Find where the given text appears and provide that cell's center as [X, Y] coordinate. 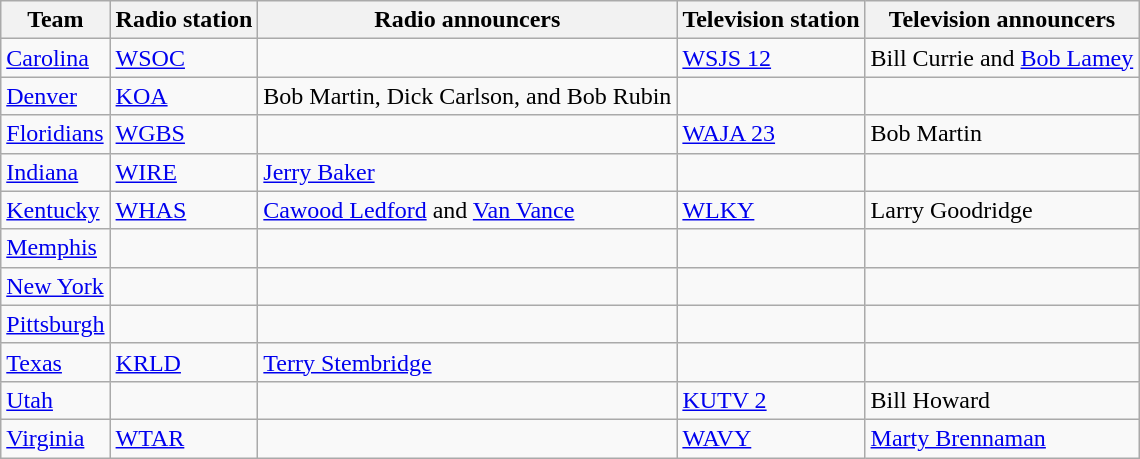
WAVY [771, 438]
Jerry Baker [468, 172]
Bob Martin [1002, 134]
New York [56, 286]
KRLD [184, 362]
WHAS [184, 210]
WIRE [184, 172]
KUTV 2 [771, 400]
KOA [184, 96]
Larry Goodridge [1002, 210]
Bob Martin, Dick Carlson, and Bob Rubin [468, 96]
Radio announcers [468, 20]
Television announcers [1002, 20]
Carolina [56, 58]
Memphis [56, 248]
Radio station [184, 20]
Floridians [56, 134]
Utah [56, 400]
Bill Howard [1002, 400]
WSOC [184, 58]
Television station [771, 20]
Marty Brennaman [1002, 438]
WLKY [771, 210]
WGBS [184, 134]
WTAR [184, 438]
Virginia [56, 438]
Pittsburgh [56, 324]
Texas [56, 362]
Cawood Ledford and Van Vance [468, 210]
Denver [56, 96]
Bill Currie and Bob Lamey [1002, 58]
WAJA 23 [771, 134]
Indiana [56, 172]
WSJS 12 [771, 58]
Kentucky [56, 210]
Team [56, 20]
Terry Stembridge [468, 362]
